Return the (x, y) coordinate for the center point of the cell that contains the specified text.  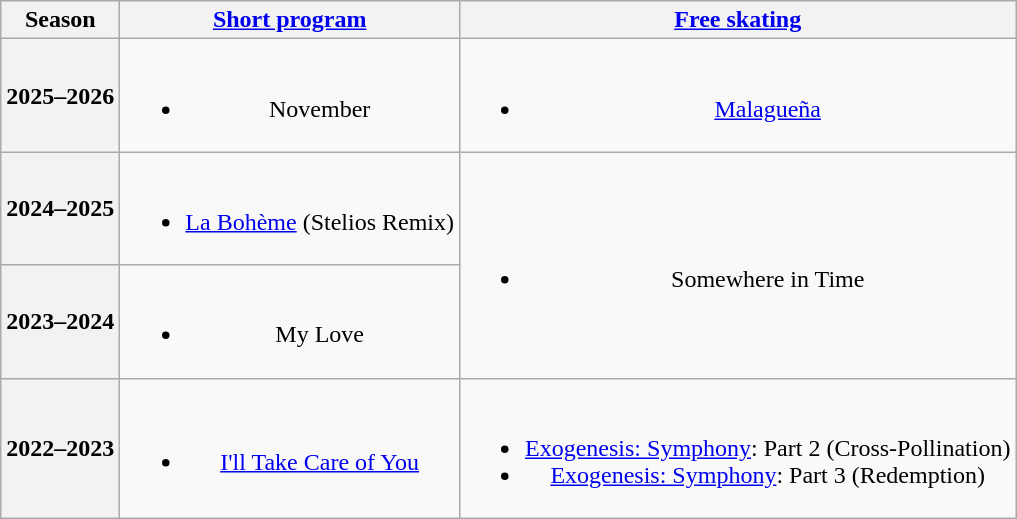
My Love (290, 322)
2023–2024 (60, 322)
Short program (290, 20)
Malagueña (738, 96)
Free skating (738, 20)
2022–2023 (60, 448)
I'll Take Care of You (290, 448)
November (290, 96)
2024–2025 (60, 208)
2025–2026 (60, 96)
Season (60, 20)
La Bohème (Stelios Remix) (290, 208)
Exogenesis: Symphony: Part 2 (Cross-Pollination)Exogenesis: Symphony: Part 3 (Redemption) (738, 448)
Somewhere in Time (738, 265)
